Capture the cell that displays the provided text and extract its (x, y) central coordinate. 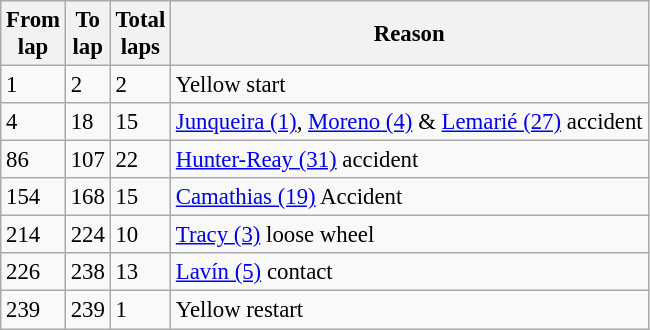
Camathias (19) Accident (410, 197)
226 (34, 273)
224 (88, 235)
Tolap (88, 34)
4 (34, 122)
Hunter-Reay (31) accident (410, 160)
Yellow start (410, 85)
Totallaps (140, 34)
Reason (410, 34)
10 (140, 235)
154 (34, 197)
Fromlap (34, 34)
18 (88, 122)
107 (88, 160)
22 (140, 160)
214 (34, 235)
238 (88, 273)
13 (140, 273)
Junqueira (1), Moreno (4) & Lemarié (27) accident (410, 122)
168 (88, 197)
86 (34, 160)
Lavín (5) contact (410, 273)
Tracy (3) loose wheel (410, 235)
Yellow restart (410, 310)
